Identify which cell holds the provided text, then report its (x, y) central coordinate. 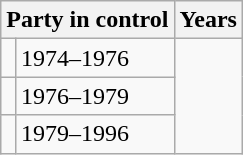
Years (208, 20)
Party in control (88, 20)
1976–1979 (94, 96)
1974–1976 (94, 58)
1979–1996 (94, 134)
